Capture the cell that displays the provided text and extract its [x, y] central coordinate. 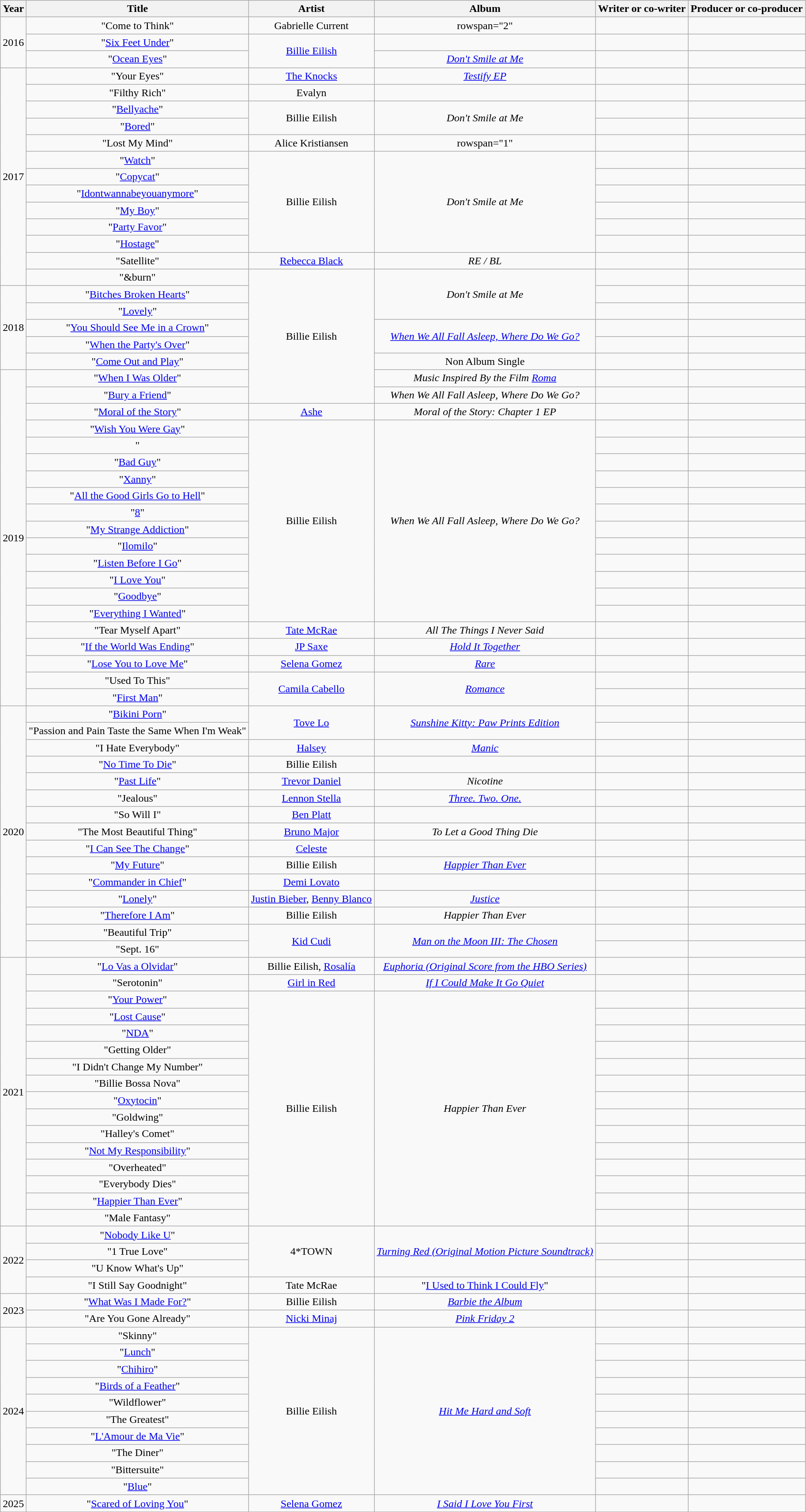
"I Love You" [138, 580]
The Knocks [312, 76]
Ashe [312, 412]
Evalyn [312, 93]
"&burn" [138, 278]
"Listen Before I Go" [138, 563]
2025 [13, 1503]
"Lost My Mind" [138, 143]
"Lost Cause" [138, 1016]
"Copycat" [138, 176]
"I Can See The Change" [138, 848]
"Bury a Friend" [138, 395]
"Chihiro" [138, 1369]
"No Time To Die" [138, 765]
Hold It Together [485, 647]
"Everybody Dies" [138, 1184]
"Beautiful Trip" [138, 932]
"Nobody Like U" [138, 1234]
Demi Lovato [312, 882]
2020 [13, 831]
"The Greatest" [138, 1419]
Hit Me Hard and Soft [485, 1411]
"Jealous" [138, 798]
"Bored" [138, 126]
Justice [485, 899]
"Your Power" [138, 999]
"Lonely" [138, 899]
"Hostage" [138, 244]
"My Boy" [138, 210]
"All the Good Girls Go to Hell" [138, 496]
Producer or co-producer [747, 9]
Kid Cudi [312, 941]
Celeste [312, 848]
Three. Two. One. [485, 798]
"Bellyache" [138, 109]
Euphoria (Original Score from the HBO Series) [485, 966]
"The Diner" [138, 1453]
Romance [485, 689]
"Getting Older" [138, 1050]
"Goodbye" [138, 597]
"Used To This" [138, 680]
"Passion and Pain Taste the Same When I'm Weak" [138, 731]
"Lunch" [138, 1352]
"Therefore I Am" [138, 915]
"Blue" [138, 1486]
Barbie the Album [485, 1302]
Trevor Daniel [312, 781]
2024 [13, 1411]
Alice Kristiansen [312, 143]
"Lose You to Love Me" [138, 664]
Gabrielle Current [312, 26]
"Satellite" [138, 261]
"Come to Think" [138, 26]
"I Hate Everybody" [138, 748]
Rebecca Black [312, 261]
"Happier Than Ever" [138, 1201]
Rare [485, 664]
"My Strange Addiction" [138, 529]
"Commander in Chief" [138, 882]
"Bitches Broken Hearts" [138, 294]
"When I Was Older" [138, 378]
"If the World Was Ending" [138, 647]
"Tear Myself Apart" [138, 630]
"Idontwannabeyouanymore" [138, 193]
"The Most Beautiful Thing" [138, 832]
"Bittersuite" [138, 1470]
2016 [13, 42]
"Overheated" [138, 1167]
"Wish You Were Gay" [138, 428]
Camila Cabello [312, 689]
"Your Eyes" [138, 76]
2019 [13, 537]
Year [13, 9]
"Serotonin" [138, 983]
"Sept. 16" [138, 949]
"Birds of a Feather" [138, 1386]
4*TOWN [312, 1251]
"Lo Vas a Olvidar" [138, 966]
Album [485, 9]
"Xanny" [138, 479]
Bruno Major [312, 832]
rowspan="2" [485, 26]
"Lovely" [138, 311]
"My Future" [138, 865]
"Halley's Comet" [138, 1134]
Man on the Moon III: The Chosen [485, 941]
"Oxytocin" [138, 1100]
" [138, 445]
"First Man" [138, 697]
Tove Lo [312, 722]
"Are You Gone Already" [138, 1319]
"Ocean Eyes" [138, 59]
Manic [485, 748]
Billie Eilish, Rosalía [312, 966]
Writer or co-writer [642, 9]
"Ilomilo" [138, 546]
"Party Favor" [138, 227]
Moral of the Story: Chapter 1 EP [485, 412]
"Wildflower" [138, 1403]
"So Will I" [138, 815]
All The Things I Never Said [485, 630]
JP Saxe [312, 647]
Nicki Minaj [312, 1319]
2021 [13, 1092]
"I Didn't Change My Number" [138, 1067]
"Bad Guy" [138, 462]
"When the Party's Over" [138, 345]
Non Album Single [485, 361]
"Billie Bossa Nova" [138, 1084]
Ben Platt [312, 815]
Artist [312, 9]
"I Used to Think I Could Fly" [485, 1285]
"Male Fantasy" [138, 1218]
I Said I Love You First [485, 1503]
"Bikini Porn" [138, 714]
RE / BL [485, 261]
"Moral of the Story" [138, 412]
"Goldwing" [138, 1117]
"U Know What's Up" [138, 1268]
Girl in Red [312, 983]
rowspan="1" [485, 143]
"Past Life" [138, 781]
"NDA" [138, 1033]
If I Could Make It Go Quiet [485, 983]
"Come Out and Play" [138, 361]
2017 [13, 176]
2023 [13, 1310]
"Six Feet Under" [138, 42]
"Watch" [138, 160]
"What Was I Made For?" [138, 1302]
"Skinny" [138, 1336]
"You Should See Me in a Crown" [138, 328]
Nicotine [485, 781]
"Not My Responsibility" [138, 1151]
2022 [13, 1260]
Music Inspired By the Film Roma [485, 378]
Justin Bieber, Benny Blanco [312, 899]
Turning Red (Original Motion Picture Soundtrack) [485, 1251]
"1 True Love" [138, 1251]
2018 [13, 328]
Sunshine Kitty: Paw Prints Edition [485, 722]
"L'Amour de Ma Vie" [138, 1436]
Halsey [312, 748]
To Let a Good Thing Die [485, 832]
"8" [138, 513]
Lennon Stella [312, 798]
"Everything I Wanted" [138, 613]
"Filthy Rich" [138, 93]
"Scared of Loving You" [138, 1503]
"I Still Say Goodnight" [138, 1285]
Title [138, 9]
Testify EP [485, 76]
Pink Friday 2 [485, 1319]
